Return (X, Y) of the center of cell containing provided text 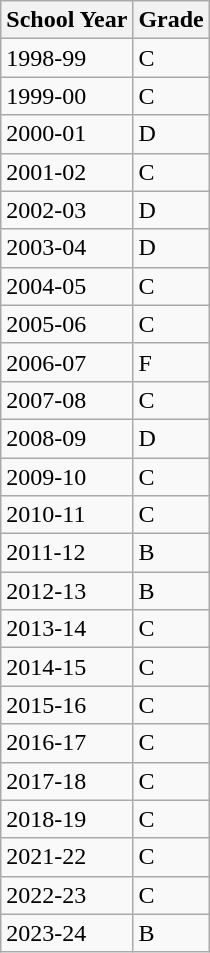
F (171, 362)
Grade (171, 20)
2008-09 (67, 438)
2017-18 (67, 781)
1998-99 (67, 58)
2007-08 (67, 400)
2013-14 (67, 629)
2006-07 (67, 362)
2004-05 (67, 286)
2009-10 (67, 477)
2010-11 (67, 515)
2014-15 (67, 667)
2016-17 (67, 743)
2022-23 (67, 895)
2018-19 (67, 819)
2005-06 (67, 324)
2003-04 (67, 248)
2000-01 (67, 134)
2023-24 (67, 933)
2002-03 (67, 210)
2001-02 (67, 172)
2021-22 (67, 857)
School Year (67, 20)
2015-16 (67, 705)
2012-13 (67, 591)
1999-00 (67, 96)
2011-12 (67, 553)
